For the text-containing cell, return its midpoint in (x, y) coordinate format. 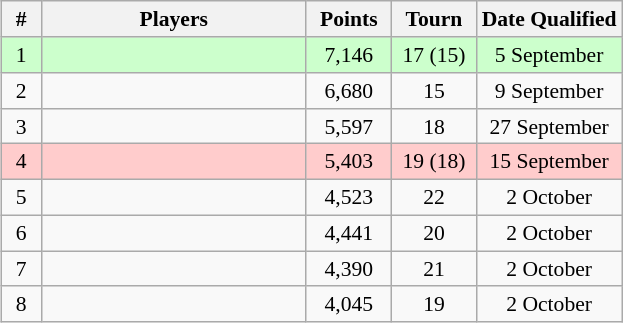
15 September (550, 162)
4,441 (348, 233)
1 (21, 55)
9 September (550, 91)
4,045 (348, 304)
4,523 (348, 197)
27 September (550, 126)
22 (434, 197)
Tourn (434, 19)
20 (434, 233)
2 (21, 91)
6,680 (348, 91)
Date Qualified (550, 19)
15 (434, 91)
7,146 (348, 55)
Players (174, 19)
19 (434, 304)
17 (15) (434, 55)
5 September (550, 55)
5,597 (348, 126)
3 (21, 126)
4 (21, 162)
21 (434, 269)
19 (18) (434, 162)
8 (21, 304)
6 (21, 233)
7 (21, 269)
Points (348, 19)
5 (21, 197)
5,403 (348, 162)
# (21, 19)
4,390 (348, 269)
18 (434, 126)
